Return the (X, Y) coordinate for the center point of the cell that contains the specified text.  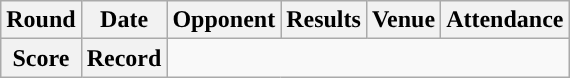
Attendance (505, 20)
Score (41, 58)
Results (324, 20)
Date (124, 20)
Venue (403, 20)
Record (124, 58)
Round (41, 20)
Opponent (224, 20)
